Identify which cell holds the provided text, then report its (x, y) central coordinate. 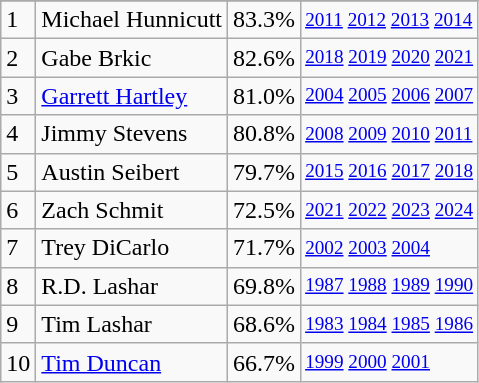
82.6% (264, 58)
1 (18, 20)
2018 2019 2020 2021 (390, 58)
72.5% (264, 210)
2011 2012 2013 2014 (390, 20)
2002 2003 2004 (390, 248)
9 (18, 324)
8 (18, 286)
2021 2022 2023 2024 (390, 210)
79.7% (264, 172)
1987 1988 1989 1990 (390, 286)
1983 1984 1985 1986 (390, 324)
10 (18, 362)
Gabe Brkic (132, 58)
Tim Lashar (132, 324)
6 (18, 210)
Zach Schmit (132, 210)
5 (18, 172)
Garrett Hartley (132, 96)
2 (18, 58)
69.8% (264, 286)
7 (18, 248)
Michael Hunnicutt (132, 20)
2008 2009 2010 2011 (390, 134)
Austin Seibert (132, 172)
81.0% (264, 96)
4 (18, 134)
1999 2000 2001 (390, 362)
Jimmy Stevens (132, 134)
R.D. Lashar (132, 286)
83.3% (264, 20)
68.6% (264, 324)
3 (18, 96)
80.8% (264, 134)
Trey DiCarlo (132, 248)
2004 2005 2006 2007 (390, 96)
71.7% (264, 248)
66.7% (264, 362)
Tim Duncan (132, 362)
2015 2016 2017 2018 (390, 172)
